From the cell containing the given text, extract its center point as [X, Y] coordinate. 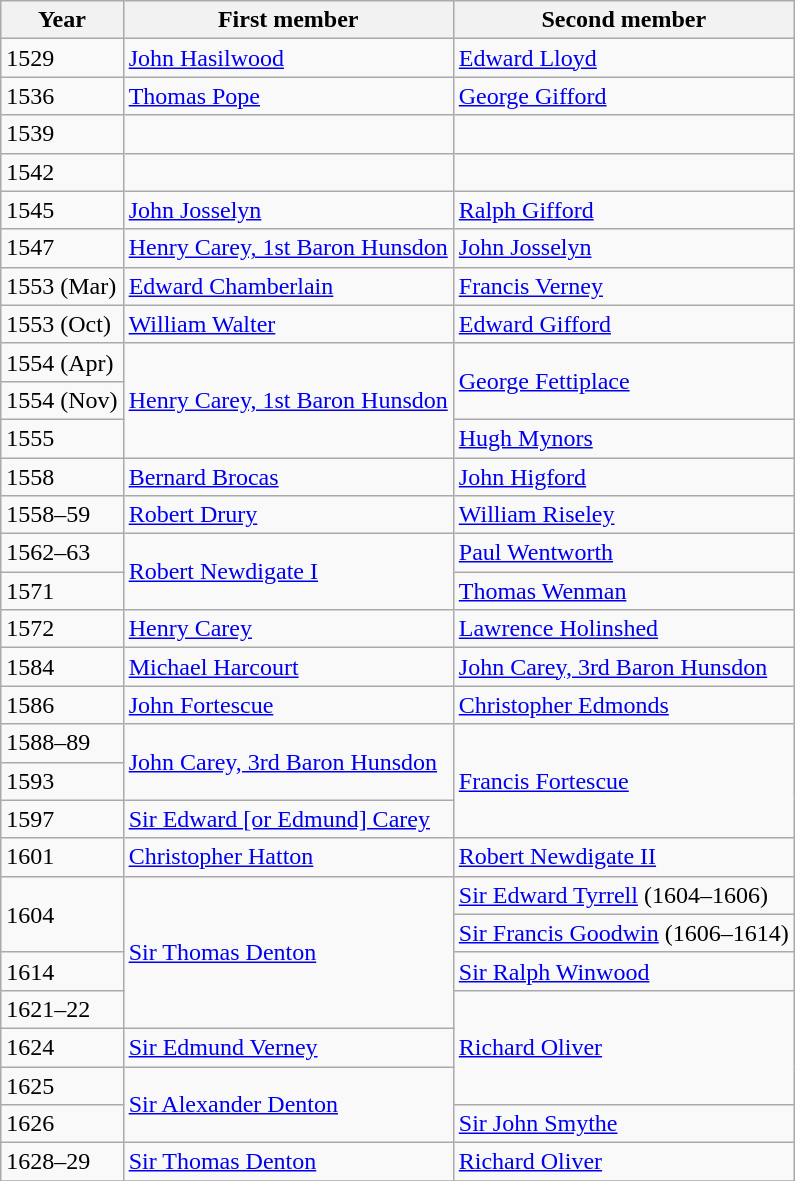
First member [288, 20]
1554 (Nov) [62, 400]
Edward Chamberlain [288, 286]
1614 [62, 971]
1601 [62, 857]
Sir John Smythe [624, 1124]
1529 [62, 58]
Sir Edmund Verney [288, 1047]
1545 [62, 210]
1553 (Oct) [62, 324]
Bernard Brocas [288, 477]
John Fortescue [288, 705]
Sir Francis Goodwin (1606–1614) [624, 933]
1554 (Apr) [62, 362]
1584 [62, 667]
1586 [62, 705]
1604 [62, 914]
Edward Gifford [624, 324]
Robert Drury [288, 515]
Sir Edward Tyrrell (1604–1606) [624, 895]
Second member [624, 20]
Year [62, 20]
1547 [62, 248]
1588–89 [62, 743]
John Higford [624, 477]
1628–29 [62, 1162]
1558–59 [62, 515]
Henry Carey [288, 629]
1621–22 [62, 1009]
George Gifford [624, 96]
John Hasilwood [288, 58]
Paul Wentworth [624, 553]
1626 [62, 1124]
Ralph Gifford [624, 210]
Edward Lloyd [624, 58]
Sir Ralph Winwood [624, 971]
1625 [62, 1085]
1593 [62, 781]
George Fettiplace [624, 381]
William Walter [288, 324]
1553 (Mar) [62, 286]
Sir Alexander Denton [288, 1104]
Thomas Wenman [624, 591]
Lawrence Holinshed [624, 629]
1536 [62, 96]
1555 [62, 438]
Thomas Pope [288, 96]
Sir Edward [or Edmund] Carey [288, 819]
Christopher Edmonds [624, 705]
1597 [62, 819]
Francis Verney [624, 286]
1542 [62, 172]
1572 [62, 629]
Francis Fortescue [624, 781]
Robert Newdigate II [624, 857]
1539 [62, 134]
1571 [62, 591]
Hugh Mynors [624, 438]
1558 [62, 477]
1562–63 [62, 553]
William Riseley [624, 515]
1624 [62, 1047]
Christopher Hatton [288, 857]
Robert Newdigate I [288, 572]
Michael Harcourt [288, 667]
